Find where the given text appears and provide that cell's center as [x, y] coordinate. 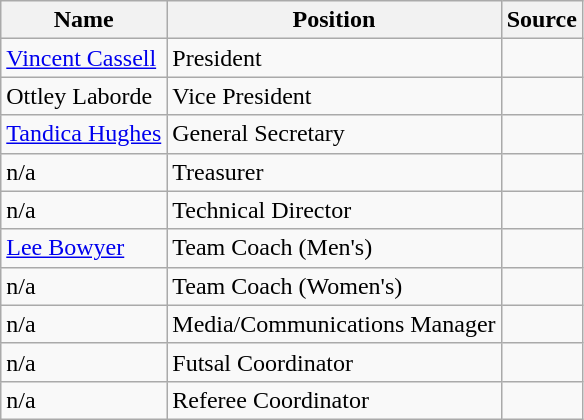
Technical Director [334, 210]
Vincent Cassell [84, 58]
Lee Bowyer [84, 248]
Vice President [334, 96]
Team Coach (Men's) [334, 248]
Source [542, 20]
Media/Communications Manager [334, 324]
Position [334, 20]
Referee Coordinator [334, 400]
Tandica Hughes [84, 134]
Futsal Coordinator [334, 362]
Treasurer [334, 172]
Team Coach (Women's) [334, 286]
Ottley Laborde [84, 96]
Name [84, 20]
General Secretary [334, 134]
President [334, 58]
